Pinpoint the cell where the given text exists, returning its (X, Y) midpoint coordinate. 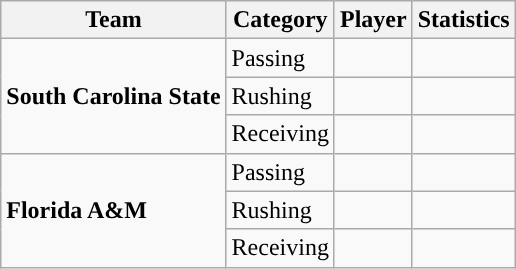
Florida A&M (114, 210)
Team (114, 20)
Category (280, 20)
South Carolina State (114, 96)
Player (373, 20)
Statistics (464, 20)
